Locate the cell with the specified text and output its (X, Y) center coordinate. 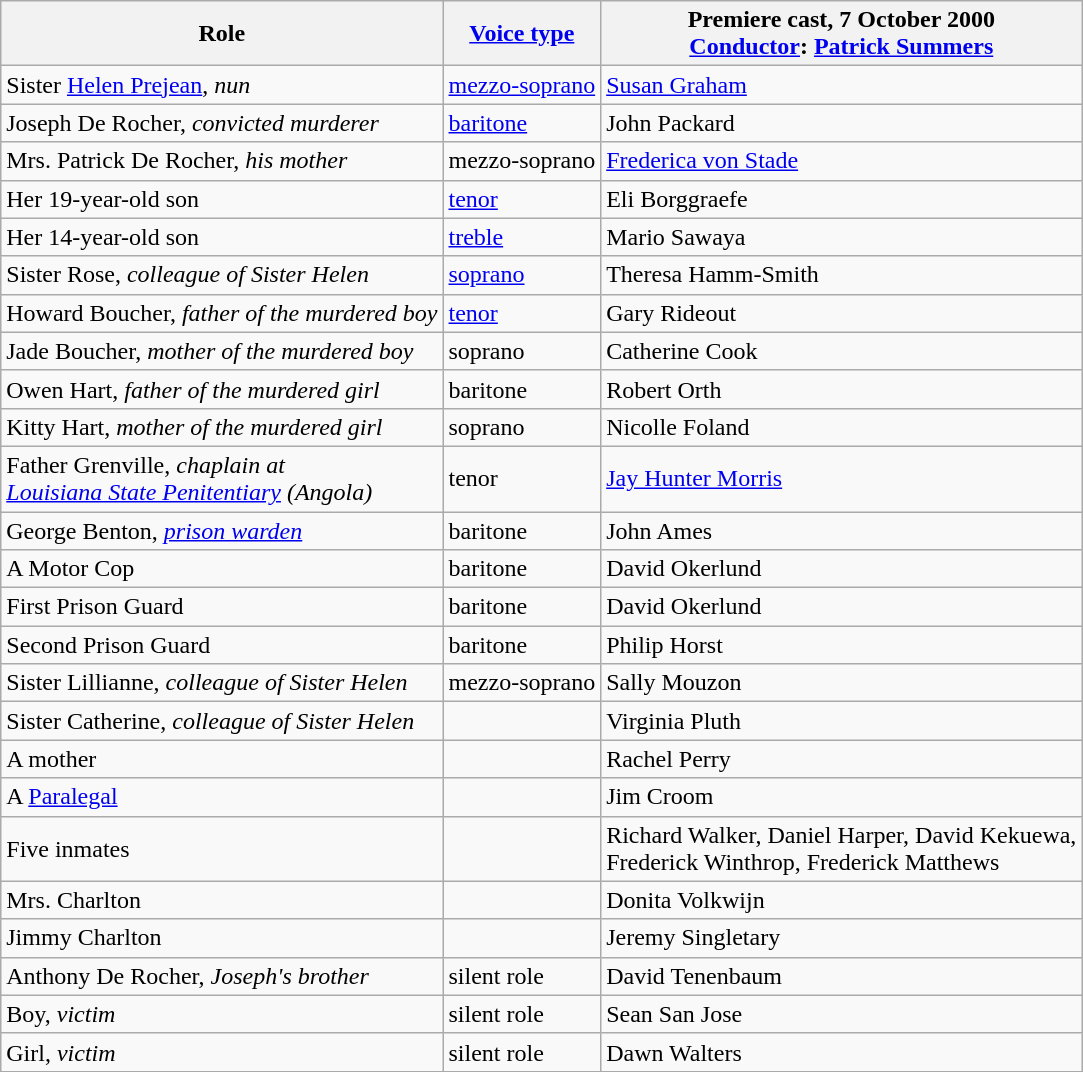
John Ames (842, 531)
Mario Sawaya (842, 237)
Jeremy Singletary (842, 938)
Anthony De Rocher, Joseph's brother (222, 976)
John Packard (842, 123)
Sally Mouzon (842, 683)
Howard Boucher, father of the murdered boy (222, 313)
Owen Hart, father of the murdered girl (222, 389)
Sean San Jose (842, 1014)
Frederica von Stade (842, 161)
Second Prison Guard (222, 645)
George Benton, prison warden (222, 531)
Girl, victim (222, 1052)
Dawn Walters (842, 1052)
Premiere cast, 7 October 2000Conductor: Patrick Summers (842, 34)
Boy, victim (222, 1014)
Virginia Pluth (842, 721)
Theresa Hamm-Smith (842, 275)
David Tenenbaum (842, 976)
Sister Catherine, colleague of Sister Helen (222, 721)
Voice type (522, 34)
A Paralegal (222, 797)
A mother (222, 759)
treble (522, 237)
Five inmates (222, 848)
Joseph De Rocher, convicted murderer (222, 123)
A Motor Cop (222, 569)
Philip Horst (842, 645)
Nicolle Foland (842, 427)
Gary Rideout (842, 313)
Her 14-year-old son (222, 237)
Jimmy Charlton (222, 938)
Mrs. Patrick De Rocher, his mother (222, 161)
Her 19-year-old son (222, 199)
Susan Graham (842, 85)
Jade Boucher, mother of the murdered boy (222, 351)
Jay Hunter Morris (842, 478)
Eli Borggraefe (842, 199)
First Prison Guard (222, 607)
Richard Walker, Daniel Harper, David Kekuewa,Frederick Winthrop, Frederick Matthews (842, 848)
Sister Helen Prejean, nun (222, 85)
Robert Orth (842, 389)
Sister Rose, colleague of Sister Helen (222, 275)
Role (222, 34)
Mrs. Charlton (222, 900)
Catherine Cook (842, 351)
Kitty Hart, mother of the murdered girl (222, 427)
Sister Lillianne, colleague of Sister Helen (222, 683)
Father Grenville, chaplain atLouisiana State Penitentiary (Angola) (222, 478)
Rachel Perry (842, 759)
Donita Volkwijn (842, 900)
Jim Croom (842, 797)
